Return [x, y] of the center of cell containing provided text 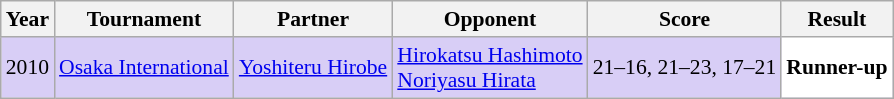
Result [836, 19]
Opponent [490, 19]
Yoshiteru Hirobe [313, 68]
Tournament [144, 19]
2010 [28, 68]
Year [28, 19]
Runner-up [836, 68]
Osaka International [144, 68]
21–16, 21–23, 17–21 [685, 68]
Partner [313, 19]
Score [685, 19]
Hirokatsu Hashimoto Noriyasu Hirata [490, 68]
